Capture the cell that displays the provided text and extract its (X, Y) central coordinate. 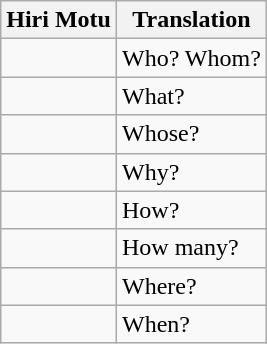
How many? (191, 248)
Why? (191, 172)
Who? Whom? (191, 58)
How? (191, 210)
When? (191, 324)
Translation (191, 20)
Whose? (191, 134)
What? (191, 96)
Where? (191, 286)
Hiri Motu (59, 20)
